For the text-containing cell, return its midpoint in (x, y) coordinate format. 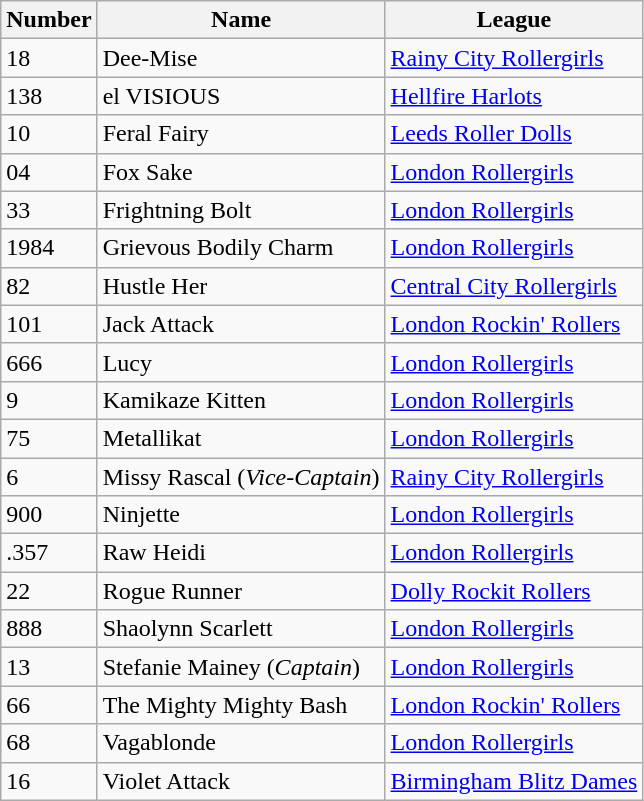
Violet Attack (241, 781)
Number (49, 20)
Jack Attack (241, 324)
101 (49, 324)
22 (49, 591)
1984 (49, 248)
Central City Rollergirls (514, 286)
6 (49, 477)
82 (49, 286)
9 (49, 400)
10 (49, 134)
900 (49, 515)
04 (49, 172)
Stefanie Mainey (Captain) (241, 667)
18 (49, 58)
Kamikaze Kitten (241, 400)
75 (49, 438)
138 (49, 96)
66 (49, 705)
Hellfire Harlots (514, 96)
Name (241, 20)
Raw Heidi (241, 553)
League (514, 20)
Hustle Her (241, 286)
Missy Rascal (Vice-Captain) (241, 477)
Grievous Bodily Charm (241, 248)
Vagablonde (241, 743)
Frightning Bolt (241, 210)
Ninjette (241, 515)
.357 (49, 553)
Birmingham Blitz Dames (514, 781)
Leeds Roller Dolls (514, 134)
666 (49, 362)
Dee-Mise (241, 58)
Shaolynn Scarlett (241, 629)
Lucy (241, 362)
888 (49, 629)
33 (49, 210)
13 (49, 667)
68 (49, 743)
Feral Fairy (241, 134)
16 (49, 781)
Rogue Runner (241, 591)
The Mighty Mighty Bash (241, 705)
Metallikat (241, 438)
Dolly Rockit Rollers (514, 591)
Fox Sake (241, 172)
el VISIOUS (241, 96)
